Return [X, Y] of the center of cell containing provided text 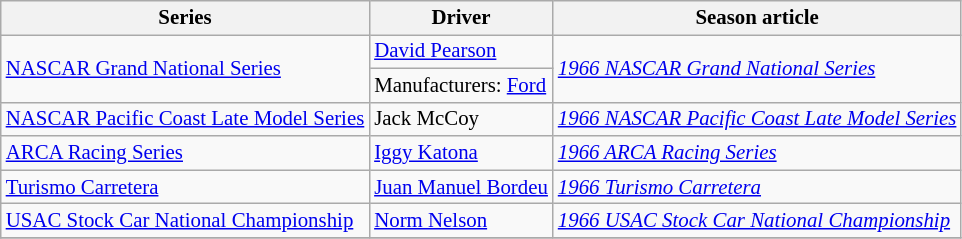
Norm Nelson [461, 221]
Driver [461, 18]
Iggy Katona [461, 153]
Series [185, 18]
Juan Manuel Bordeu [461, 187]
1966 ARCA Racing Series [757, 153]
NASCAR Grand National Series [185, 68]
Manufacturers: Ford [461, 85]
Turismo Carretera [185, 187]
ARCA Racing Series [185, 153]
USAC Stock Car National Championship [185, 221]
1966 Turismo Carretera [757, 187]
1966 NASCAR Grand National Series [757, 68]
Season article [757, 18]
1966 NASCAR Pacific Coast Late Model Series [757, 119]
NASCAR Pacific Coast Late Model Series [185, 119]
Jack McCoy [461, 119]
David Pearson [461, 51]
1966 USAC Stock Car National Championship [757, 221]
